Locate the cell with the specified text and output its [X, Y] center coordinate. 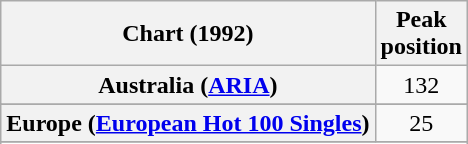
132 [421, 85]
Europe (European Hot 100 Singles) [188, 123]
Australia (ARIA) [188, 85]
Chart (1992) [188, 34]
Peakposition [421, 34]
25 [421, 123]
